Determine the (X, Y) coordinate at the center of the cell enclosing the given text.  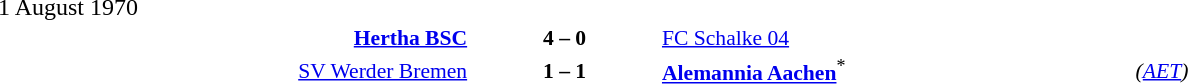
4 – 0 (564, 38)
FC Schalke 04 (896, 38)
